Identify which cell holds the provided text, then report its (x, y) central coordinate. 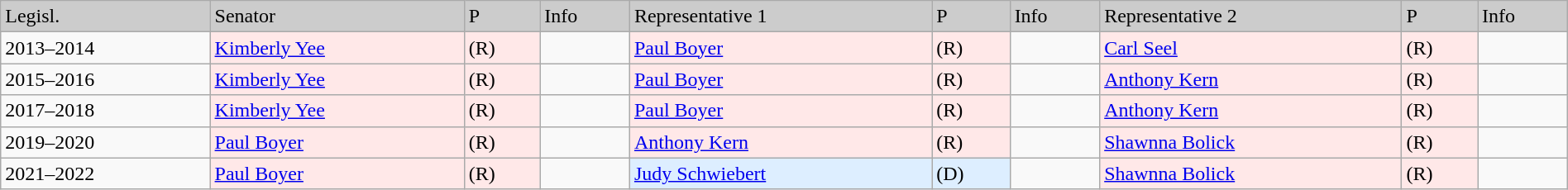
Carl Seel (1250, 48)
Judy Schwiebert (781, 173)
2013–2014 (106, 48)
2017–2018 (106, 111)
(D) (971, 173)
Legisl. (106, 17)
Representative 1 (781, 17)
Representative 2 (1250, 17)
Senator (337, 17)
2021–2022 (106, 173)
2015–2016 (106, 79)
2019–2020 (106, 142)
